Scan for the cell matching the given text and deliver its (X, Y) coordinate at center. 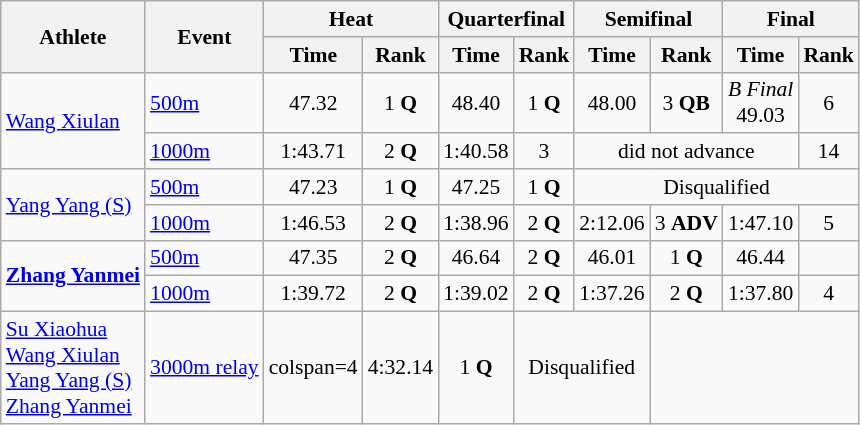
47.23 (314, 187)
6 (828, 102)
14 (828, 152)
1:39.72 (314, 294)
47.32 (314, 102)
1:39.02 (476, 294)
did not advance (686, 152)
B Final 49.03 (760, 102)
1:37.80 (760, 294)
colspan=4 (314, 368)
Athlete (73, 36)
48.40 (476, 102)
3 (544, 152)
1:40.58 (476, 152)
Zhang Yanmei (73, 276)
3 QB (686, 102)
3000m relay (204, 368)
2:12.06 (612, 223)
Yang Yang (S) (73, 204)
Final (791, 19)
4 (828, 294)
1:46.53 (314, 223)
1:37.26 (612, 294)
Heat (352, 19)
1:47.10 (760, 223)
3 ADV (686, 223)
48.00 (612, 102)
47.25 (476, 187)
Quarterfinal (506, 19)
Su Xiaohua Wang Xiulan Yang Yang (S) Zhang Yanmei (73, 368)
Semifinal (648, 19)
47.35 (314, 258)
46.01 (612, 258)
46.64 (476, 258)
5 (828, 223)
1:43.71 (314, 152)
4:32.14 (400, 368)
1:38.96 (476, 223)
46.44 (760, 258)
Wang Xiulan (73, 120)
Event (204, 36)
